Search for the cell housing the specified text and yield its [X, Y] center coordinate. 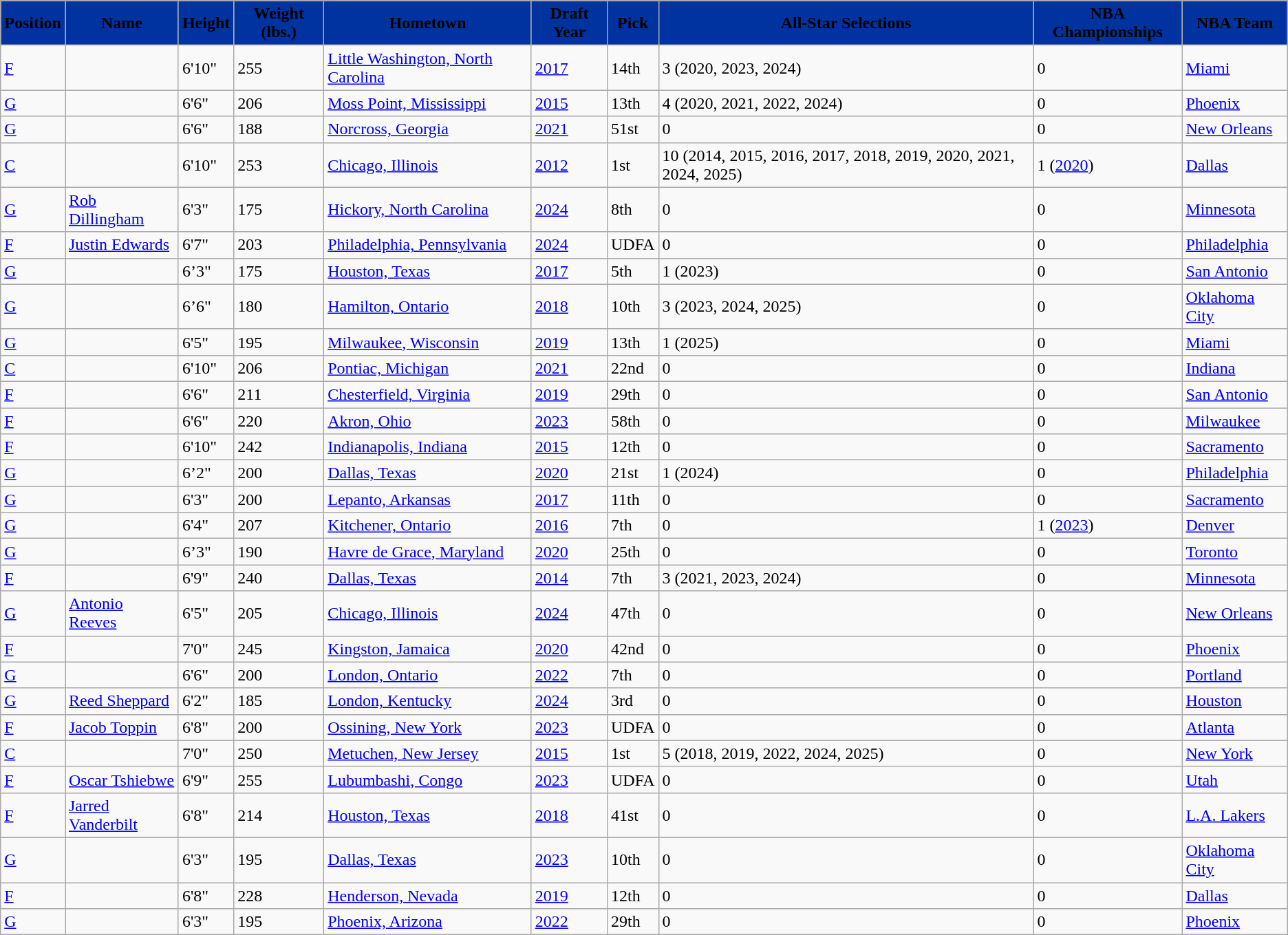
Ossining, New York [428, 727]
Metuchen, New Jersey [428, 753]
Toronto [1234, 552]
42nd [633, 649]
Justin Edwards [121, 245]
Indianapolis, Indiana [428, 447]
Henderson, Nevada [428, 895]
240 [279, 578]
47th [633, 614]
6'2" [206, 701]
203 [279, 245]
250 [279, 753]
220 [279, 420]
21st [633, 473]
253 [279, 165]
3rd [633, 701]
8th [633, 209]
Houston [1234, 701]
Name [121, 23]
207 [279, 526]
Norcross, Georgia [428, 129]
3 (2021, 2023, 2024) [846, 578]
L.A. Lakers [1234, 815]
1 (2020) [1108, 165]
Milwaukee, Wisconsin [428, 342]
3 (2020, 2023, 2024) [846, 67]
2016 [569, 526]
Havre de Grace, Maryland [428, 552]
6’2" [206, 473]
188 [279, 129]
Kingston, Jamaica [428, 649]
Weight (lbs.) [279, 23]
NBA Team [1234, 23]
1 (2025) [846, 342]
Philadelphia, Pennsylvania [428, 245]
Jarred Vanderbilt [121, 815]
5 (2018, 2019, 2022, 2024, 2025) [846, 753]
51st [633, 129]
14th [633, 67]
180 [279, 307]
2014 [569, 578]
Position [33, 23]
2012 [569, 165]
Milwaukee [1234, 420]
214 [279, 815]
41st [633, 815]
Pontiac, Michigan [428, 368]
242 [279, 447]
205 [279, 614]
228 [279, 895]
25th [633, 552]
Height [206, 23]
Portland [1234, 675]
Phoenix, Arizona [428, 922]
Akron, Ohio [428, 420]
Kitchener, Ontario [428, 526]
Rob Dillingham [121, 209]
6’6" [206, 307]
185 [279, 701]
4 (2020, 2021, 2022, 2024) [846, 103]
Hickory, North Carolina [428, 209]
1 (2024) [846, 473]
190 [279, 552]
Hamilton, Ontario [428, 307]
11th [633, 499]
Jacob Toppin [121, 727]
Moss Point, Mississippi [428, 103]
6'4" [206, 526]
6'7" [206, 245]
London, Kentucky [428, 701]
Chesterfield, Virginia [428, 394]
Oscar Tshiebwe [121, 780]
Hometown [428, 23]
Lepanto, Arkansas [428, 499]
Atlanta [1234, 727]
Utah [1234, 780]
Lubumbashi, Congo [428, 780]
New York [1234, 753]
245 [279, 649]
10 (2014, 2015, 2016, 2017, 2018, 2019, 2020, 2021, 2024, 2025) [846, 165]
Draft Year [569, 23]
3 (2023, 2024, 2025) [846, 307]
211 [279, 394]
Indiana [1234, 368]
London, Ontario [428, 675]
Antonio Reeves [121, 614]
Denver [1234, 526]
All-Star Selections [846, 23]
Little Washington, North Carolina [428, 67]
5th [633, 271]
Reed Sheppard [121, 701]
NBA Championships [1108, 23]
Pick [633, 23]
58th [633, 420]
22nd [633, 368]
